Pinpoint the cell where the given text exists, returning its [x, y] midpoint coordinate. 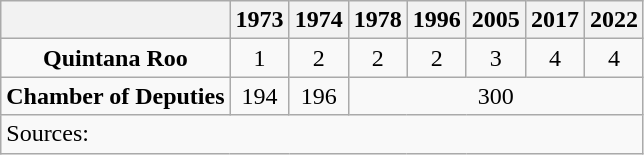
1 [260, 58]
194 [260, 96]
196 [318, 96]
2017 [554, 20]
1978 [378, 20]
1973 [260, 20]
2005 [496, 20]
Quintana Roo [116, 58]
3 [496, 58]
Chamber of Deputies [116, 96]
2022 [614, 20]
300 [496, 96]
1974 [318, 20]
Sources: [322, 134]
1996 [436, 20]
